For the text-containing cell, return its midpoint in [X, Y] coordinate format. 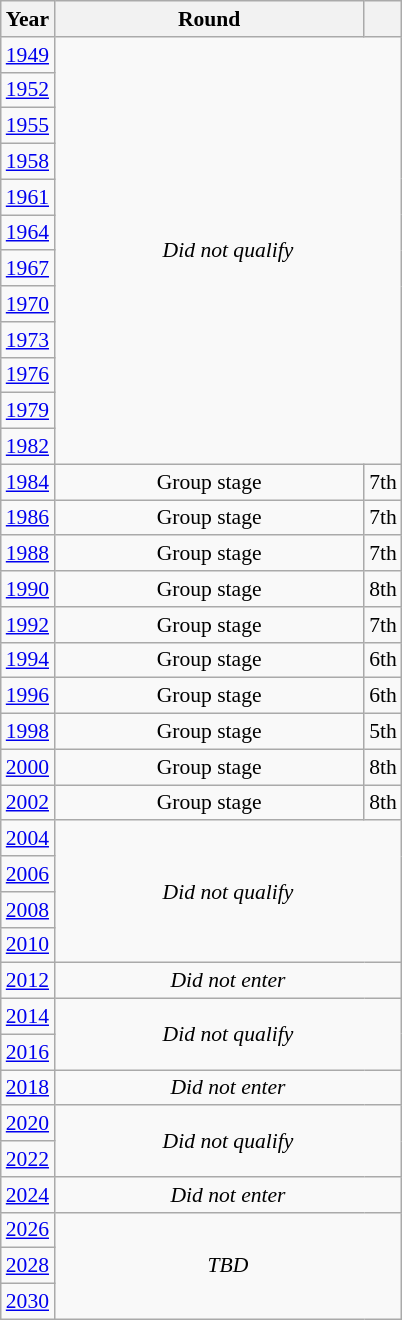
1970 [28, 304]
2028 [28, 1266]
1976 [28, 375]
2020 [28, 1124]
1961 [28, 197]
2014 [28, 1017]
2000 [28, 767]
2002 [28, 803]
1996 [28, 696]
2030 [28, 1302]
1994 [28, 660]
5th [383, 732]
2022 [28, 1159]
2018 [28, 1088]
TBD [228, 1266]
1958 [28, 162]
Round [209, 19]
2006 [28, 874]
1964 [28, 233]
1990 [28, 589]
2004 [28, 839]
1949 [28, 55]
1988 [28, 554]
Year [28, 19]
1955 [28, 126]
1998 [28, 732]
1984 [28, 482]
1992 [28, 625]
2010 [28, 945]
1982 [28, 447]
2016 [28, 1052]
2012 [28, 981]
2008 [28, 910]
1952 [28, 90]
1967 [28, 269]
1979 [28, 411]
1986 [28, 518]
1973 [28, 340]
2024 [28, 1195]
2026 [28, 1230]
